Find where the given text appears and provide that cell's center as (x, y) coordinate. 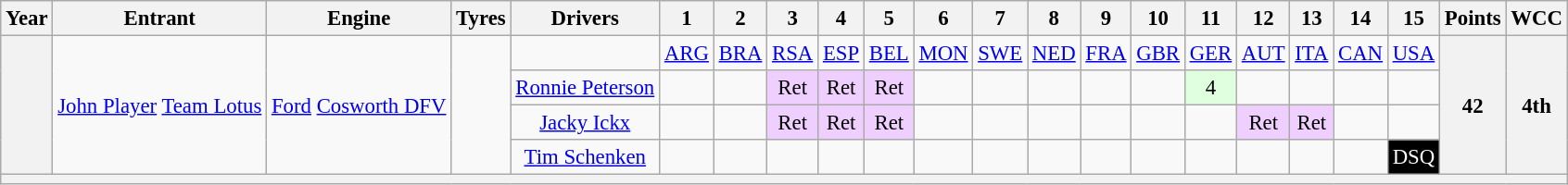
11 (1210, 18)
4th (1536, 105)
2 (740, 18)
FRA (1106, 54)
Entrant (159, 18)
13 (1312, 18)
BEL (889, 54)
John Player Team Lotus (159, 105)
USA (1413, 54)
Jacky Ickx (586, 123)
14 (1360, 18)
6 (943, 18)
NED (1055, 54)
Year (27, 18)
Tyres (481, 18)
3 (793, 18)
Points (1473, 18)
Tim Schenken (586, 157)
7 (1001, 18)
MON (943, 54)
AUT (1262, 54)
RSA (793, 54)
12 (1262, 18)
ARG (688, 54)
15 (1413, 18)
10 (1158, 18)
Engine (360, 18)
CAN (1360, 54)
9 (1106, 18)
BRA (740, 54)
ITA (1312, 54)
42 (1473, 105)
1 (688, 18)
SWE (1001, 54)
8 (1055, 18)
ESP (841, 54)
Ronnie Peterson (586, 88)
DSQ (1413, 157)
WCC (1536, 18)
GER (1210, 54)
5 (889, 18)
Ford Cosworth DFV (360, 105)
GBR (1158, 54)
Drivers (586, 18)
